Determine the (x, y) coordinate at the center of the cell enclosing the given text.  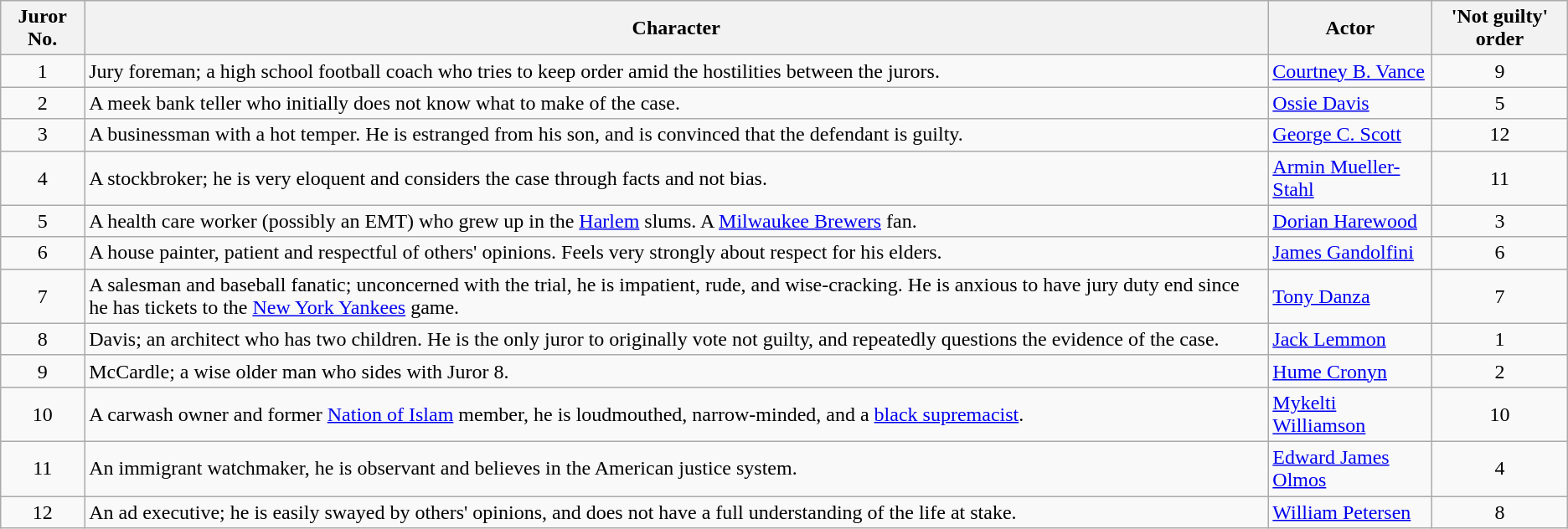
Armin Mueller-Stahl (1350, 177)
Ossie Davis (1350, 103)
Character (677, 28)
Mykelti Williamson (1350, 413)
A health care worker (possibly an EMT) who grew up in the Harlem slums. A Milwaukee Brewers fan. (677, 221)
McCardle; a wise older man who sides with Juror 8. (677, 371)
Actor (1350, 28)
Dorian Harewood (1350, 221)
Juror No. (43, 28)
An ad executive; he is easily swayed by others' opinions, and does not have a full understanding of the life at stake. (677, 511)
Jury foreman; a high school football coach who tries to keep order amid the hostilities between the jurors. (677, 71)
William Petersen (1350, 511)
George C. Scott (1350, 135)
Davis; an architect who has two children. He is the only juror to originally vote not guilty, and repeatedly questions the evidence of the case. (677, 339)
Tony Danza (1350, 296)
James Gandolfini (1350, 253)
A meek bank teller who initially does not know what to make of the case. (677, 103)
An immigrant watchmaker, he is observant and believes in the American justice system. (677, 469)
'Not guilty' order (1500, 28)
Courtney B. Vance (1350, 71)
A businessman with a hot temper. He is estranged from his son, and is convinced that the defendant is guilty. (677, 135)
A stockbroker; he is very eloquent and considers the case through facts and not bias. (677, 177)
A house painter, patient and respectful of others' opinions. Feels very strongly about respect for his elders. (677, 253)
A carwash owner and former Nation of Islam member, he is loudmouthed, narrow-minded, and a black supremacist. (677, 413)
Hume Cronyn (1350, 371)
Edward James Olmos (1350, 469)
Jack Lemmon (1350, 339)
